Return the [x, y] coordinate for the center point of the cell that contains the specified text.  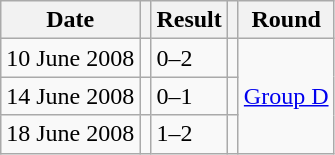
Result [189, 20]
0–2 [189, 58]
14 June 2008 [70, 96]
1–2 [189, 134]
Group D [286, 96]
Round [286, 20]
18 June 2008 [70, 134]
10 June 2008 [70, 58]
Date [70, 20]
0–1 [189, 96]
